Determine the (X, Y) coordinate at the center of the cell enclosing the given text.  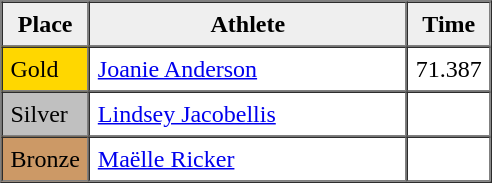
Athlete (248, 24)
Gold (46, 68)
Bronze (46, 158)
Time (449, 24)
Maëlle Ricker (248, 158)
Lindsey Jacobellis (248, 114)
Silver (46, 114)
Joanie Anderson (248, 68)
71.387 (449, 68)
Place (46, 24)
